Search for the cell housing the specified text and yield its [x, y] center coordinate. 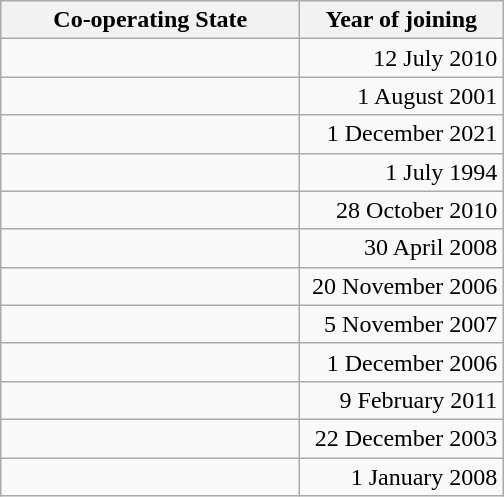
Year of joining [402, 20]
Co-operating State [150, 20]
9 February 2011 [402, 400]
1 July 1994 [402, 172]
1 December 2006 [402, 362]
5 November 2007 [402, 324]
30 April 2008 [402, 248]
28 October 2010 [402, 210]
12 July 2010 [402, 58]
22 December 2003 [402, 438]
1 January 2008 [402, 477]
20 November 2006 [402, 286]
1 December 2021 [402, 134]
1 August 2001 [402, 96]
